Find where the given text appears and provide that cell's center as (x, y) coordinate. 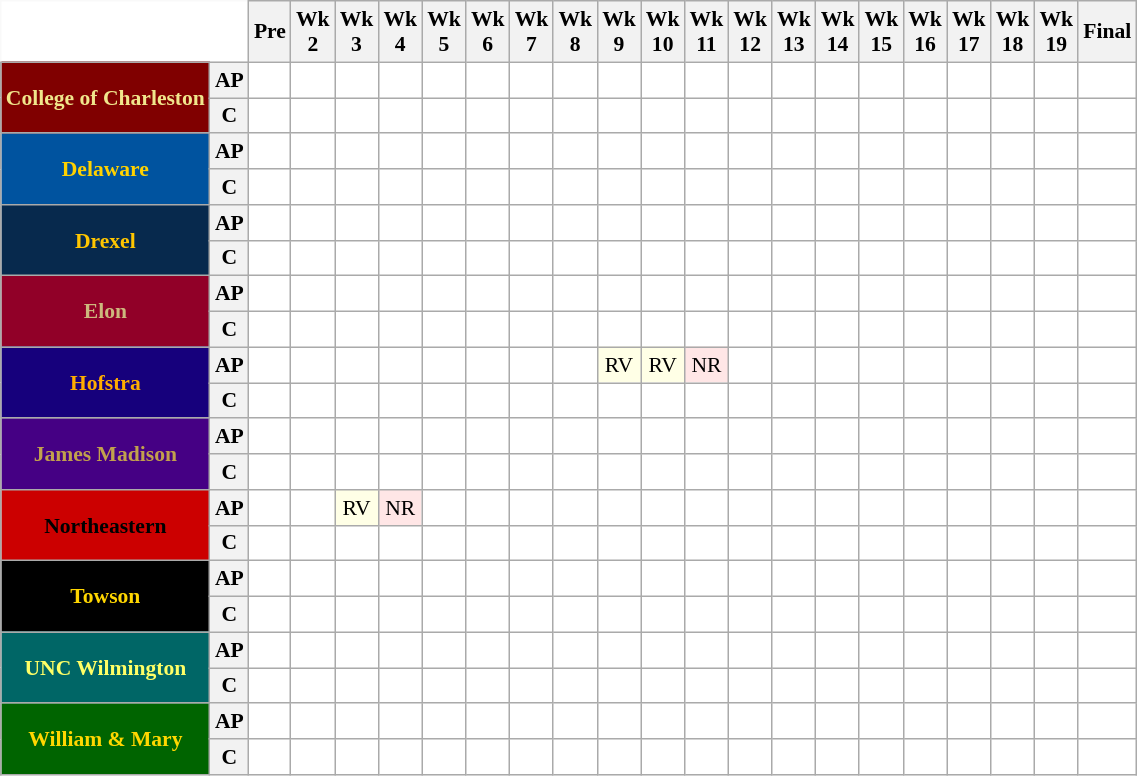
Wk3 (357, 32)
Drexel (106, 240)
Final (1107, 32)
Wk8 (575, 32)
James Madison (106, 454)
Wk12 (750, 32)
Wk13 (794, 32)
Wk11 (707, 32)
Towson (106, 596)
Wk19 (1056, 32)
Pre (270, 32)
William & Mary (106, 740)
Wk10 (663, 32)
Wk18 (1013, 32)
Delaware (106, 170)
Wk5 (444, 32)
Hofstra (106, 382)
Wk4 (400, 32)
UNC Wilmington (106, 668)
Elon (106, 312)
Wk16 (925, 32)
Wk17 (969, 32)
College of Charleston (106, 98)
Wk9 (619, 32)
Wk15 (881, 32)
Wk2 (313, 32)
Wk14 (838, 32)
Northeastern (106, 526)
Wk7 (532, 32)
Wk6 (488, 32)
